Pinpoint the cell where the given text exists, returning its (X, Y) midpoint coordinate. 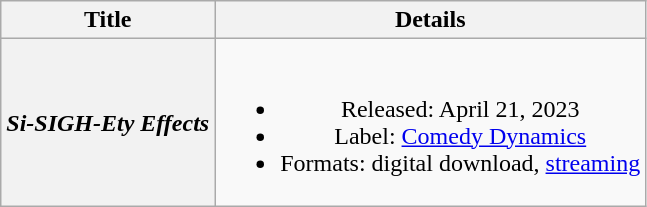
Released: April 21, 2023Label: Comedy DynamicsFormats: digital download, streaming (430, 122)
Title (108, 20)
Si-SIGH-Ety Effects (108, 122)
Details (430, 20)
